Capture the cell that displays the provided text and extract its [X, Y] central coordinate. 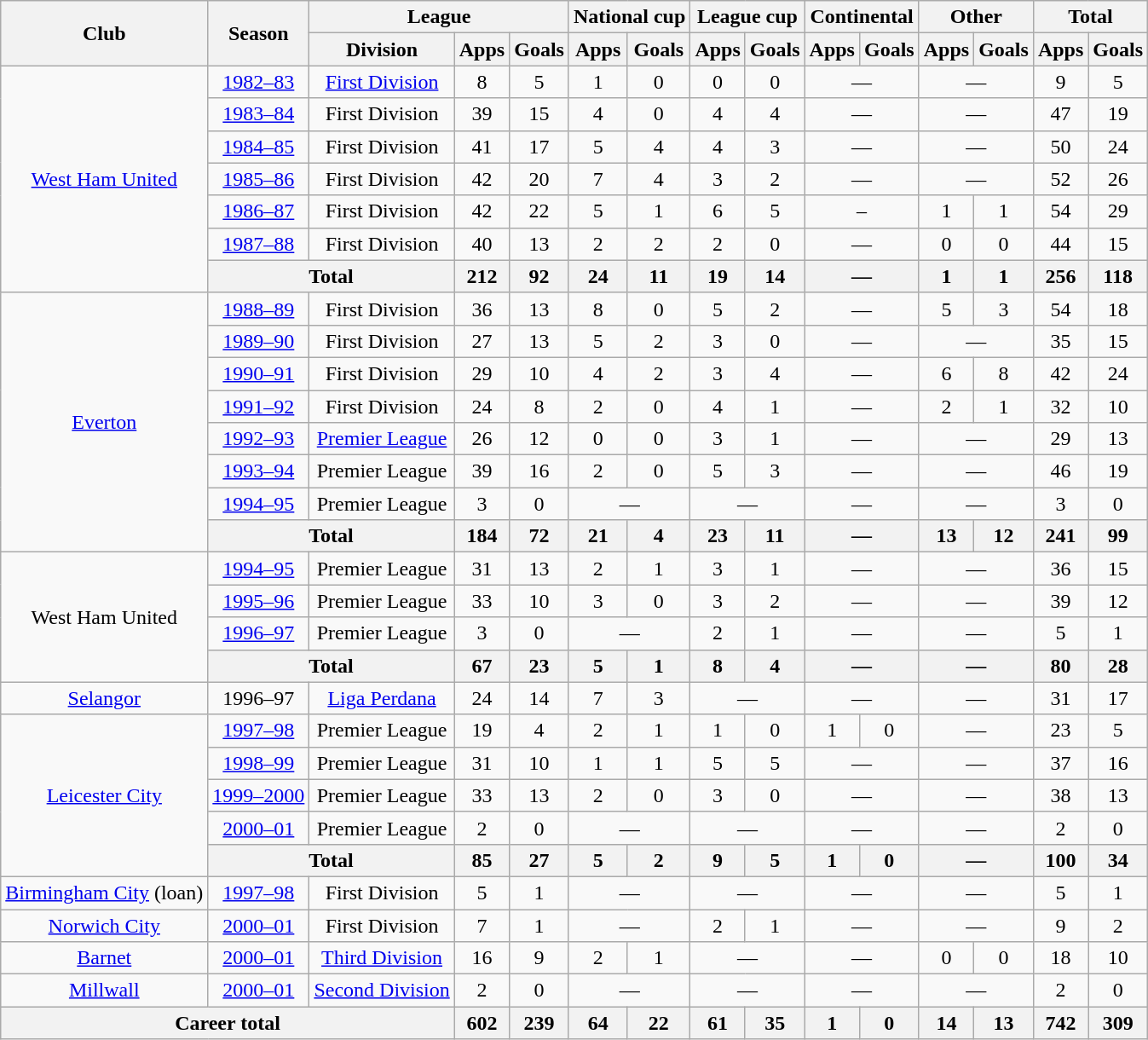
1995–96 [259, 601]
Other [976, 17]
47 [1060, 114]
National cup [629, 17]
100 [1060, 860]
256 [1060, 276]
League cup [747, 17]
241 [1060, 536]
1987–88 [259, 244]
Season [259, 33]
1992–93 [259, 439]
212 [482, 276]
Second Division [382, 991]
Leicester City [104, 795]
184 [482, 536]
1984–85 [259, 147]
1990–91 [259, 373]
80 [1060, 666]
28 [1118, 666]
1982–83 [259, 82]
Birmingham City (loan) [104, 893]
742 [1060, 1023]
21 [597, 536]
99 [1118, 536]
309 [1118, 1023]
Liga Perdana [382, 698]
Barnet [104, 958]
1991–92 [259, 407]
85 [482, 860]
1988–89 [259, 309]
41 [482, 147]
64 [597, 1023]
Norwich City [104, 925]
1985–86 [259, 179]
1998–99 [259, 763]
Division [382, 49]
1983–84 [259, 114]
52 [1060, 179]
118 [1118, 276]
44 [1060, 244]
– [862, 211]
1999–2000 [259, 795]
92 [539, 276]
46 [1060, 471]
1989–90 [259, 341]
50 [1060, 147]
Continental [862, 17]
20 [539, 179]
239 [539, 1023]
38 [1060, 795]
72 [539, 536]
1993–94 [259, 471]
602 [482, 1023]
Club [104, 33]
61 [718, 1023]
37 [1060, 763]
League [440, 17]
32 [1060, 407]
1986–87 [259, 211]
Selangor [104, 698]
Everton [104, 422]
34 [1118, 860]
Millwall [104, 991]
Third Division [382, 958]
40 [482, 244]
67 [482, 666]
Career total [228, 1023]
